From the cell containing the given text, extract its center point as [x, y] coordinate. 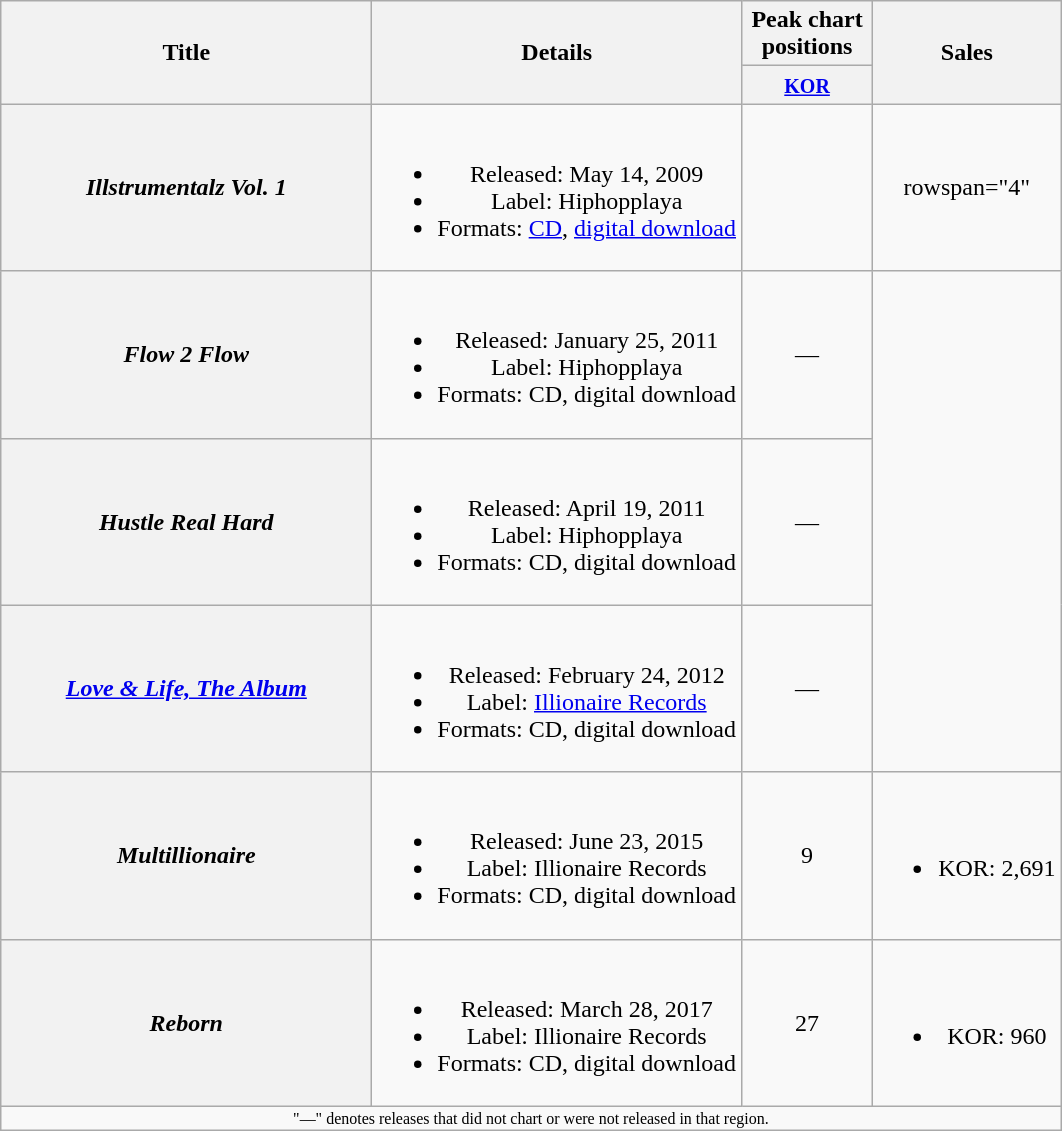
Hustle Real Hard [186, 522]
"—" denotes releases that did not chart or were not released in that region. [531, 1118]
Released: March 28, 2017Label: Illionaire RecordsFormats: CD, digital download [557, 1022]
27 [808, 1022]
Released: February 24, 2012Label: Illionaire RecordsFormats: CD, digital download [557, 688]
rowspan="4" [967, 188]
Flow 2 Flow [186, 354]
Love & Life, The Album [186, 688]
Illstrumentalz Vol. 1 [186, 188]
KOR: 960 [967, 1022]
KOR [808, 85]
Released: April 19, 2011Label: HiphopplayaFormats: CD, digital download [557, 522]
Reborn [186, 1022]
Released: May 14, 2009Label: HiphopplayaFormats: CD, digital download [557, 188]
Released: June 23, 2015Label: Illionaire RecordsFormats: CD, digital download [557, 856]
9 [808, 856]
Peak chart positions [808, 34]
Sales [967, 52]
Released: January 25, 2011Label: HiphopplayaFormats: CD, digital download [557, 354]
Multillionaire [186, 856]
Title [186, 52]
KOR: 2,691 [967, 856]
Details [557, 52]
